For the text-containing cell, return its midpoint in [X, Y] coordinate format. 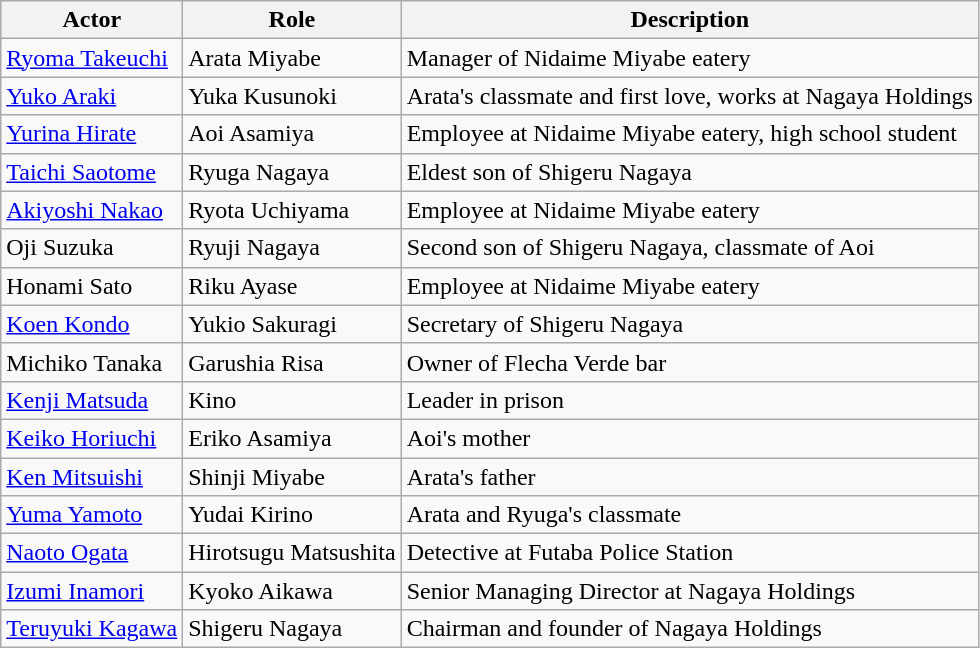
Oji Suzuka [92, 248]
Yurina Hirate [92, 134]
Kenji Matsuda [92, 400]
Owner of Flecha Verde bar [690, 362]
Detective at Futaba Police Station [690, 553]
Secretary of Shigeru Nagaya [690, 324]
Ryuga Nagaya [292, 172]
Yuko Araki [92, 96]
Shinji Miyabe [292, 477]
Akiyoshi Nakao [92, 210]
Honami Sato [92, 286]
Aoi Asamiya [292, 134]
Chairman and founder of Nagaya Holdings [690, 629]
Michiko Tanaka [92, 362]
Naoto Ogata [92, 553]
Ken Mitsuishi [92, 477]
Eriko Asamiya [292, 438]
Actor [92, 20]
Ryota Uchiyama [292, 210]
Yudai Kirino [292, 515]
Second son of Shigeru Nagaya, classmate of Aoi [690, 248]
Koen Kondo [92, 324]
Manager of Nidaime Miyabe eatery [690, 58]
Leader in prison [690, 400]
Kyoko Aikawa [292, 591]
Yuka Kusunoki [292, 96]
Hirotsugu Matsushita [292, 553]
Shigeru Nagaya [292, 629]
Arata Miyabe [292, 58]
Employee at Nidaime Miyabe eatery, high school student [690, 134]
Yuma Yamoto [92, 515]
Arata's father [690, 477]
Description [690, 20]
Ryuji Nagaya [292, 248]
Ryoma Takeuchi [92, 58]
Izumi Inamori [92, 591]
Riku Ayase [292, 286]
Keiko Horiuchi [92, 438]
Taichi Saotome [92, 172]
Kino [292, 400]
Yukio Sakuragi [292, 324]
Teruyuki Kagawa [92, 629]
Garushia Risa [292, 362]
Arata and Ryuga's classmate [690, 515]
Arata's classmate and first love, works at Nagaya Holdings [690, 96]
Eldest son of Shigeru Nagaya [690, 172]
Role [292, 20]
Senior Managing Director at Nagaya Holdings [690, 591]
Aoi's mother [690, 438]
